Capture the cell that displays the provided text and extract its [X, Y] central coordinate. 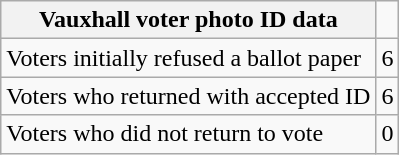
Vauxhall voter photo ID data [188, 20]
Voters initially refused a ballot paper [188, 58]
Voters who did not return to vote [188, 134]
Voters who returned with accepted ID [188, 96]
0 [388, 134]
